For the text-containing cell, return its midpoint in [X, Y] coordinate format. 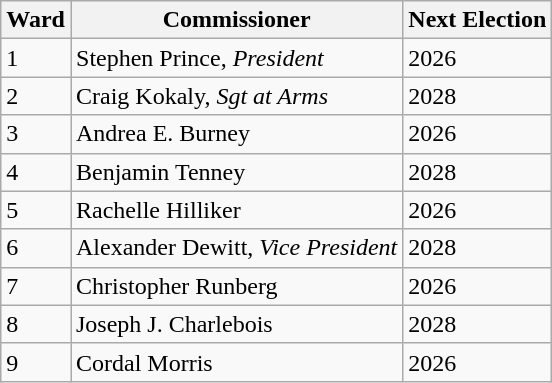
5 [36, 210]
2 [36, 96]
Craig Kokaly, Sgt at Arms [236, 96]
Andrea E. Burney [236, 134]
Benjamin Tenney [236, 172]
7 [36, 286]
4 [36, 172]
8 [36, 324]
3 [36, 134]
Commissioner [236, 20]
Ward [36, 20]
Cordal Morris [236, 362]
9 [36, 362]
Rachelle Hilliker [236, 210]
Alexander Dewitt, Vice President [236, 248]
Next Election [478, 20]
Christopher Runberg [236, 286]
6 [36, 248]
Joseph J. Charlebois [236, 324]
1 [36, 58]
Stephen Prince, President [236, 58]
